Detect which cell encompasses the target text, then output its [X, Y] center coordinate. 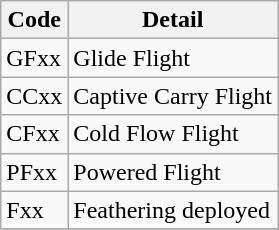
Captive Carry Flight [173, 96]
GFxx [34, 58]
CCxx [34, 96]
Glide Flight [173, 58]
Cold Flow Flight [173, 134]
Detail [173, 20]
Powered Flight [173, 172]
Fxx [34, 210]
PFxx [34, 172]
Feathering deployed [173, 210]
CFxx [34, 134]
Code [34, 20]
